Locate the cell with the specified text and output its (x, y) center coordinate. 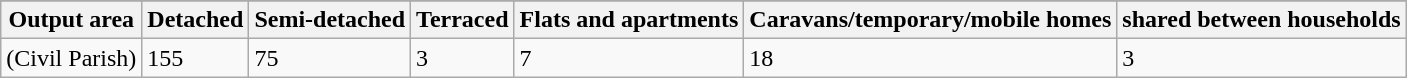
155 (196, 58)
shared between households (1262, 20)
Caravans/temporary/mobile homes (930, 20)
Flats and apartments (629, 20)
18 (930, 58)
7 (629, 58)
Semi-detached (330, 20)
Detached (196, 20)
75 (330, 58)
Output area (72, 20)
Terraced (462, 20)
(Civil Parish) (72, 58)
